Return the [x, y] coordinate for the center point of the cell that contains the specified text.  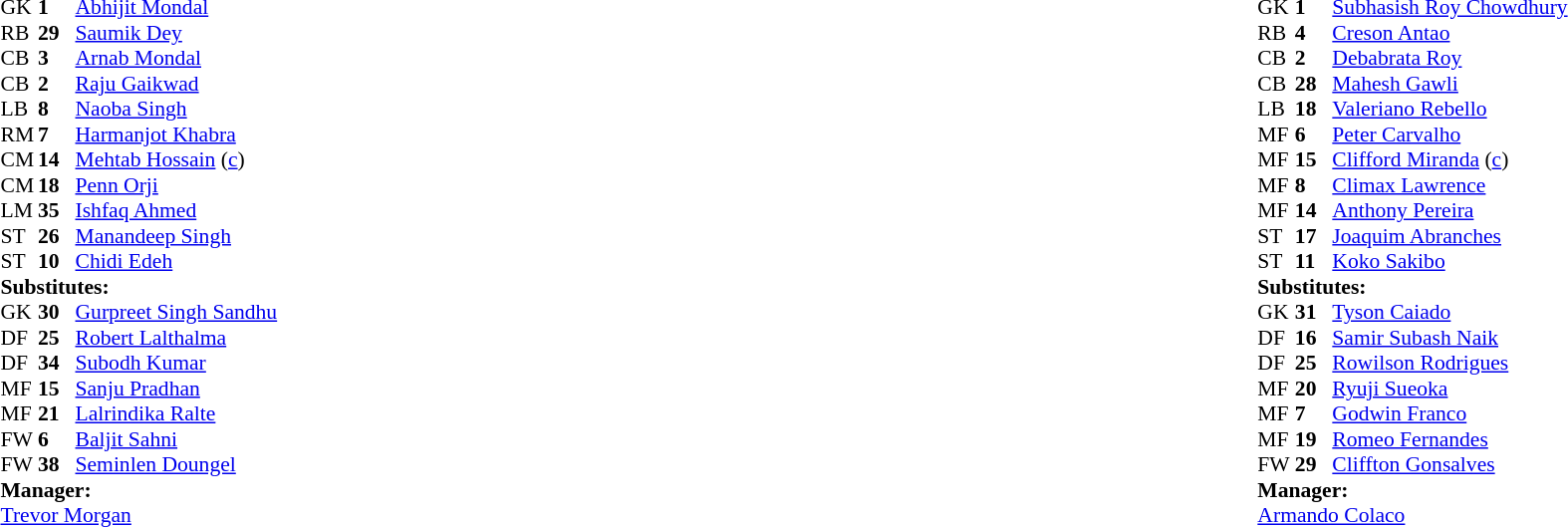
17 [1314, 236]
11 [1314, 262]
Ishfaq Ahmed [177, 210]
26 [57, 236]
10 [57, 262]
Romeo Fernandes [1449, 439]
Baljit Sahni [177, 439]
Peter Carvalho [1449, 134]
Harmanjot Khabra [177, 134]
Samir Subash Naik [1449, 338]
19 [1314, 439]
Mahesh Gawli [1449, 84]
3 [57, 59]
21 [57, 413]
Arnab Mondal [177, 59]
Koko Sakibo [1449, 262]
Manandeep Singh [177, 236]
34 [57, 364]
20 [1314, 389]
Creson Antao [1449, 33]
Penn Orji [177, 185]
Joaquim Abranches [1449, 236]
38 [57, 465]
30 [57, 312]
Climax Lawrence [1449, 185]
Ryuji Sueoka [1449, 389]
28 [1314, 84]
Tyson Caiado [1449, 312]
Robert Lalthalma [177, 338]
Mehtab Hossain (c) [177, 160]
Gurpreet Singh Sandhu [177, 312]
Valeriano Rebello [1449, 109]
Naoba Singh [177, 109]
Sanju Pradhan [177, 389]
Rowilson Rodrigues [1449, 364]
RM [19, 134]
Debabrata Roy [1449, 59]
4 [1314, 33]
LM [19, 210]
Clifford Miranda (c) [1449, 160]
Lalrindika Ralte [177, 413]
Saumik Dey [177, 33]
Seminlen Doungel [177, 465]
Godwin Franco [1449, 413]
31 [1314, 312]
16 [1314, 338]
Cliffton Gonsalves [1449, 465]
Anthony Pereira [1449, 210]
Subodh Kumar [177, 364]
35 [57, 210]
Raju Gaikwad [177, 84]
Chidi Edeh [177, 262]
